From the cell containing the given text, extract its center point as [x, y] coordinate. 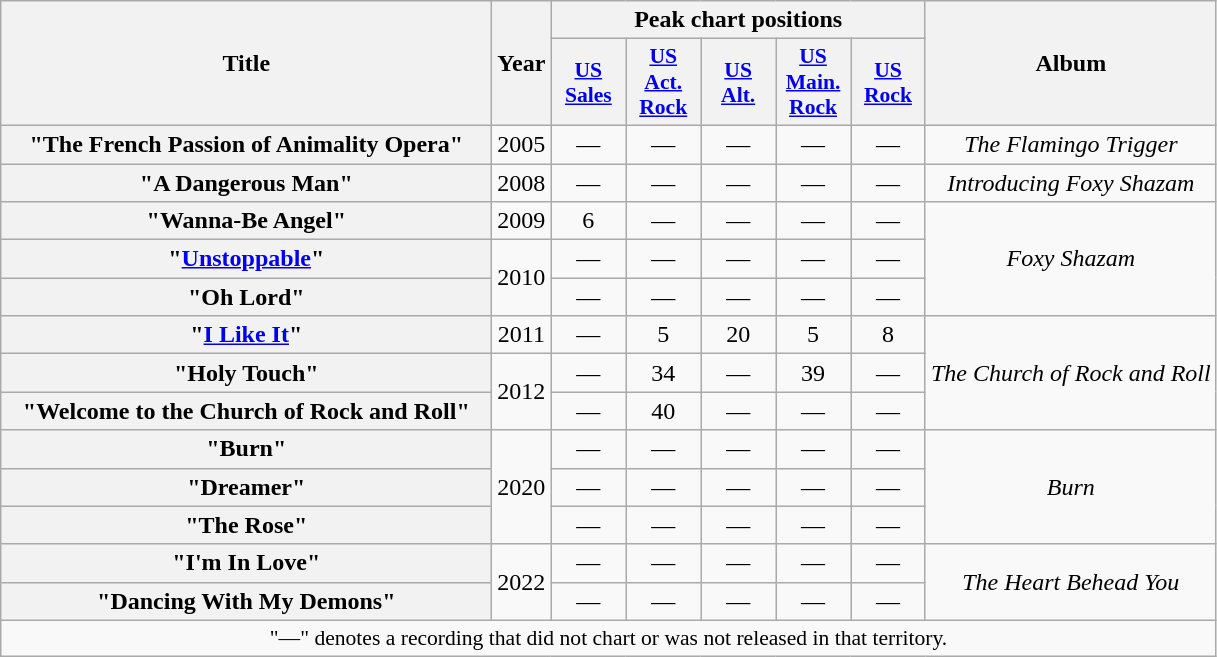
"Oh Lord" [246, 297]
2020 [522, 487]
39 [814, 373]
2022 [522, 582]
"The French Passion of Animality Opera" [246, 144]
Title [246, 64]
USSales [588, 82]
The Flamingo Trigger [1070, 144]
20 [738, 335]
USMain. Rock [814, 82]
"Wanna-Be Angel" [246, 221]
"I'm In Love" [246, 563]
The Heart Behead You [1070, 582]
Foxy Shazam [1070, 259]
8 [888, 335]
The Church of Rock and Roll [1070, 373]
"Unstoppable" [246, 259]
Peak chart positions [738, 20]
Introducing Foxy Shazam [1070, 183]
"Holy Touch" [246, 373]
Album [1070, 64]
2010 [522, 278]
USRock [888, 82]
2012 [522, 392]
"I Like It" [246, 335]
Year [522, 64]
"Dreamer" [246, 487]
"Welcome to the Church of Rock and Roll" [246, 411]
"Burn" [246, 449]
2009 [522, 221]
2008 [522, 183]
40 [664, 411]
USAlt. [738, 82]
Burn [1070, 487]
"—" denotes a recording that did not chart or was not released in that territory. [608, 638]
"The Rose" [246, 525]
2005 [522, 144]
34 [664, 373]
"Dancing With My Demons" [246, 601]
6 [588, 221]
"A Dangerous Man" [246, 183]
USAct. Rock [664, 82]
2011 [522, 335]
